Extract the (X, Y) coordinate from the center of the cell holding the provided text.  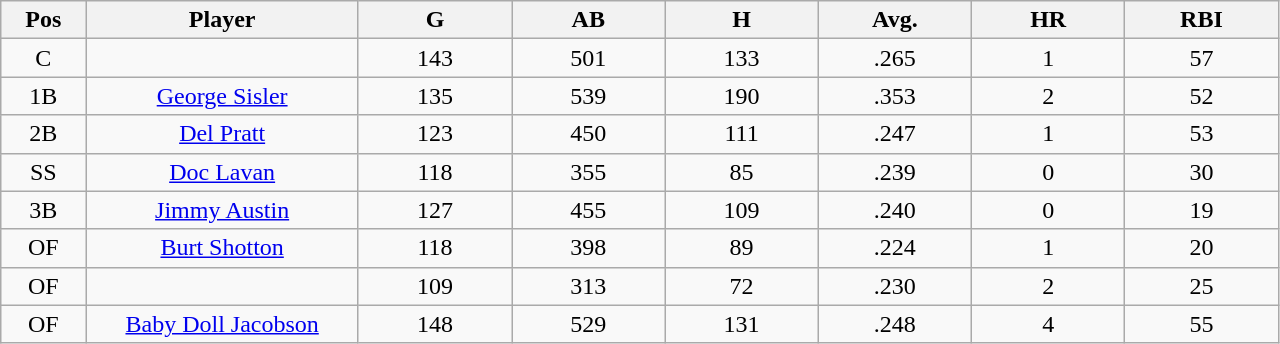
148 (434, 324)
20 (1202, 248)
355 (588, 172)
.240 (894, 210)
AB (588, 20)
19 (1202, 210)
G (434, 20)
.248 (894, 324)
133 (742, 58)
55 (1202, 324)
.353 (894, 96)
4 (1048, 324)
.265 (894, 58)
C (44, 58)
Avg. (894, 20)
539 (588, 96)
529 (588, 324)
.247 (894, 134)
450 (588, 134)
455 (588, 210)
398 (588, 248)
131 (742, 324)
25 (1202, 286)
RBI (1202, 20)
501 (588, 58)
Burt Shotton (222, 248)
127 (434, 210)
SS (44, 172)
.230 (894, 286)
HR (1048, 20)
89 (742, 248)
135 (434, 96)
2B (44, 134)
30 (1202, 172)
57 (1202, 58)
53 (1202, 134)
52 (1202, 96)
143 (434, 58)
H (742, 20)
Del Pratt (222, 134)
1B (44, 96)
190 (742, 96)
85 (742, 172)
Baby Doll Jacobson (222, 324)
3B (44, 210)
Jimmy Austin (222, 210)
Pos (44, 20)
111 (742, 134)
Doc Lavan (222, 172)
313 (588, 286)
.224 (894, 248)
George Sisler (222, 96)
72 (742, 286)
123 (434, 134)
Player (222, 20)
.239 (894, 172)
